For the text-containing cell, return its midpoint in (x, y) coordinate format. 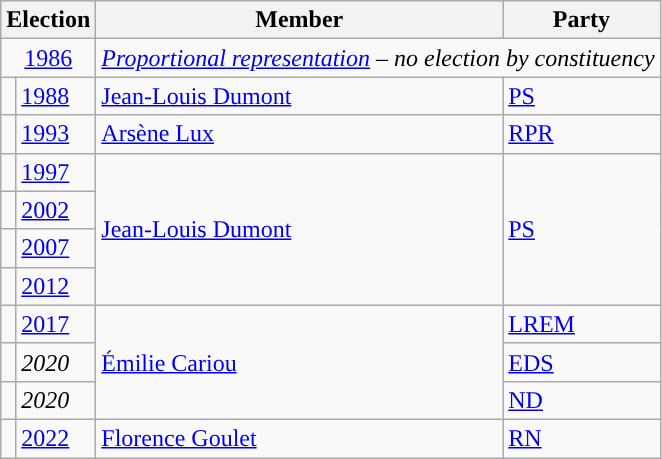
EDS (582, 362)
RPR (582, 134)
Arsène Lux (300, 134)
2022 (56, 438)
2012 (56, 286)
Election (48, 20)
1988 (56, 96)
RN (582, 438)
1986 (48, 58)
2017 (56, 324)
Émilie Cariou (300, 362)
Proportional representation – no election by constituency (378, 58)
LREM (582, 324)
Party (582, 20)
2002 (56, 210)
1993 (56, 134)
ND (582, 400)
1997 (56, 172)
Member (300, 20)
Florence Goulet (300, 438)
2007 (56, 248)
